Capture the cell that displays the provided text and extract its (x, y) central coordinate. 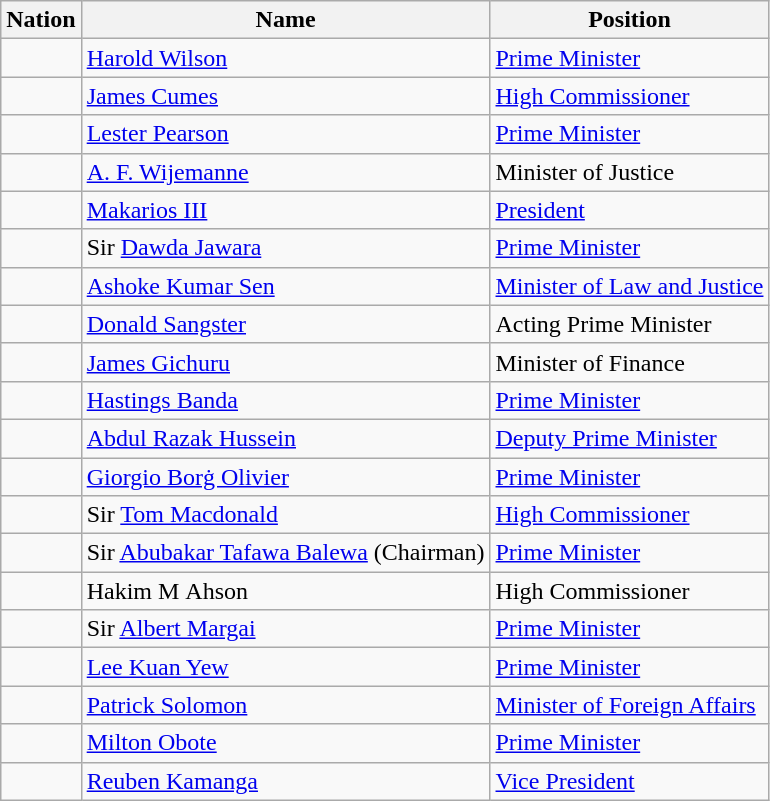
Reuben Kamanga (286, 781)
Sir Tom Macdonald (286, 515)
Sir Dawda Jawara (286, 248)
Acting Prime Minister (630, 324)
James Cumes (286, 96)
Donald Sangster (286, 324)
Patrick Solomon (286, 705)
Minister of Justice (630, 172)
Minister of Finance (630, 362)
Harold Wilson (286, 58)
James Gichuru (286, 362)
Sir Albert Margai (286, 629)
Ashoke Kumar Sen (286, 286)
Milton Obote (286, 743)
Minister of Law and Justice (630, 286)
Vice President (630, 781)
Nation (41, 20)
Position (630, 20)
Giorgio Borġ Olivier (286, 477)
Minister of Foreign Affairs (630, 705)
Lester Pearson (286, 134)
Hakim Μ Ahson (286, 591)
Name (286, 20)
Abdul Razak Hussein (286, 438)
Makarios III (286, 210)
Hastings Banda (286, 400)
Sir Abubakar Tafawa Balewa (Chairman) (286, 553)
Lee Kuan Yew (286, 667)
President (630, 210)
Deputy Prime Minister (630, 438)
A. F. Wijemanne (286, 172)
